Return [X, Y] of the center of cell containing provided text 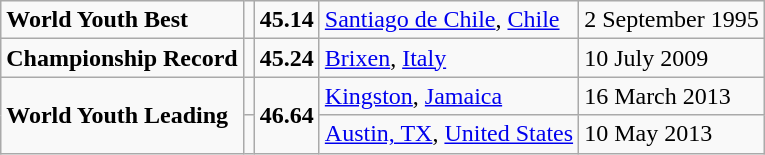
Brixen, Italy [448, 58]
Austin, TX, United States [448, 134]
Santiago de Chile, Chile [448, 20]
World Youth Best [122, 20]
16 March 2013 [672, 96]
10 May 2013 [672, 134]
Kingston, Jamaica [448, 96]
46.64 [286, 115]
Championship Record [122, 58]
World Youth Leading [122, 115]
10 July 2009 [672, 58]
45.14 [286, 20]
2 September 1995 [672, 20]
45.24 [286, 58]
